Output the (X, Y) coordinate of the center of the cell containing the given text.  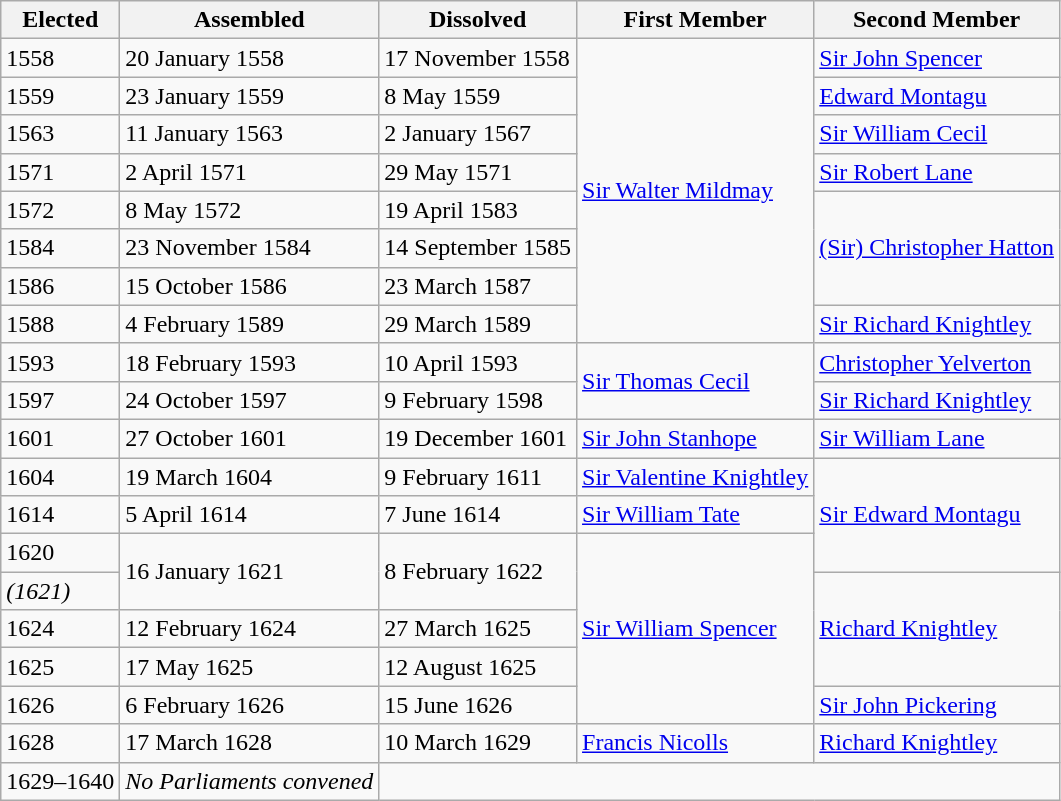
20 January 1558 (250, 58)
Sir William Spencer (696, 629)
1629–1640 (60, 781)
Edward Montagu (937, 96)
1620 (60, 553)
Sir Thomas Cecil (696, 381)
14 September 1585 (478, 248)
8 May 1572 (250, 210)
10 April 1593 (478, 362)
29 March 1589 (478, 324)
No Parliaments convened (250, 781)
19 December 1601 (478, 438)
1597 (60, 400)
1624 (60, 629)
2 April 1571 (250, 172)
1626 (60, 705)
1571 (60, 172)
1572 (60, 210)
Sir John Stanhope (696, 438)
27 October 1601 (250, 438)
1601 (60, 438)
12 February 1624 (250, 629)
1593 (60, 362)
1614 (60, 515)
Second Member (937, 20)
Elected (60, 20)
1584 (60, 248)
15 June 1626 (478, 705)
(1621) (60, 591)
Sir William Lane (937, 438)
18 February 1593 (250, 362)
Sir William Tate (696, 515)
19 April 1583 (478, 210)
6 February 1626 (250, 705)
Sir Edward Montagu (937, 515)
(Sir) Christopher Hatton (937, 248)
Assembled (250, 20)
Sir Walter Mildmay (696, 191)
1625 (60, 667)
4 February 1589 (250, 324)
23 January 1559 (250, 96)
17 November 1558 (478, 58)
8 May 1559 (478, 96)
7 June 1614 (478, 515)
Francis Nicolls (696, 743)
15 October 1586 (250, 286)
Sir John Pickering (937, 705)
1588 (60, 324)
8 February 1622 (478, 572)
17 May 1625 (250, 667)
1586 (60, 286)
1558 (60, 58)
1559 (60, 96)
1628 (60, 743)
29 May 1571 (478, 172)
9 February 1598 (478, 400)
16 January 1621 (250, 572)
24 October 1597 (250, 400)
27 March 1625 (478, 629)
12 August 1625 (478, 667)
17 March 1628 (250, 743)
5 April 1614 (250, 515)
1604 (60, 477)
Sir Valentine Knightley (696, 477)
Sir Robert Lane (937, 172)
19 March 1604 (250, 477)
10 March 1629 (478, 743)
Sir John Spencer (937, 58)
Dissolved (478, 20)
Christopher Yelverton (937, 362)
23 March 1587 (478, 286)
23 November 1584 (250, 248)
1563 (60, 134)
11 January 1563 (250, 134)
9 February 1611 (478, 477)
First Member (696, 20)
Sir William Cecil (937, 134)
2 January 1567 (478, 134)
